Find where the given text appears and provide that cell's center as [X, Y] coordinate. 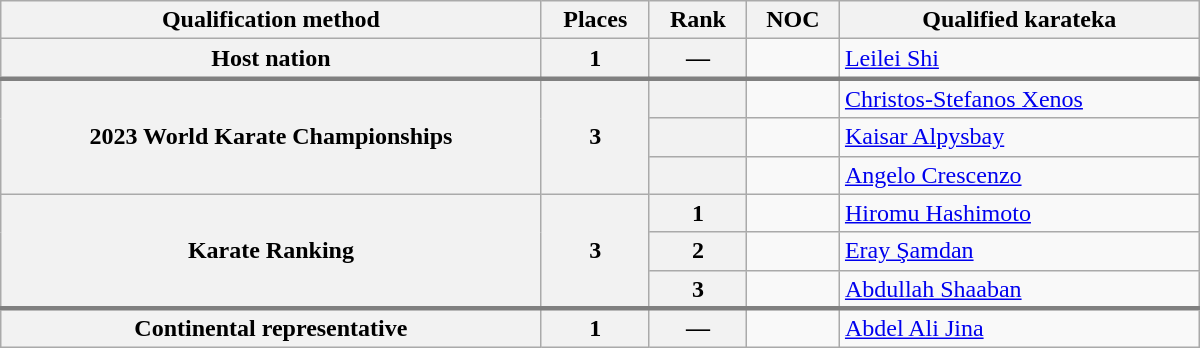
Leilei Shi [1019, 59]
Angelo Crescenzo [1019, 175]
Karate Ranking [271, 251]
Places [595, 20]
Qualified karateka [1019, 20]
2 [698, 251]
NOC [792, 20]
Abdullah Shaaban [1019, 289]
Continental representative [271, 328]
Hiromu Hashimoto [1019, 213]
Rank [698, 20]
2023 World Karate Championships [271, 136]
Host nation [271, 59]
Eray Şamdan [1019, 251]
Kaisar Alpysbay [1019, 137]
Qualification method [271, 20]
Christos-Stefanos Xenos [1019, 98]
Abdel Ali Jina [1019, 328]
